Scan for the cell matching the given text and deliver its (X, Y) coordinate at center. 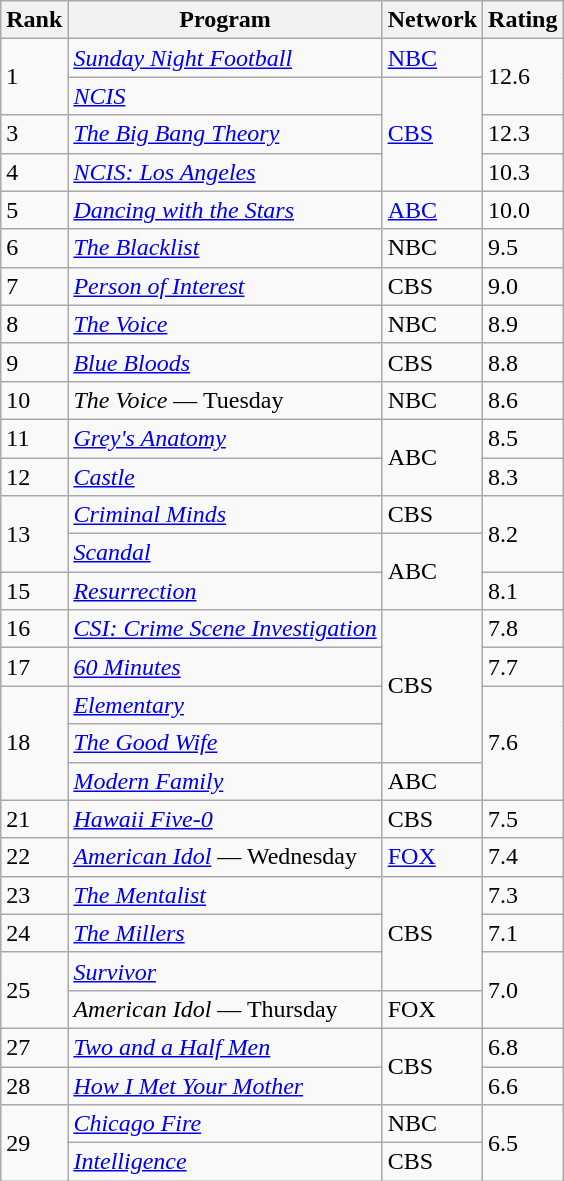
The Big Bang Theory (225, 134)
10.3 (523, 172)
The Blacklist (225, 248)
8 (34, 324)
Sunday Night Football (225, 58)
American Idol — Thursday (225, 1009)
27 (34, 1047)
Grey's Anatomy (225, 438)
22 (34, 857)
Modern Family (225, 781)
CSI: Crime Scene Investigation (225, 629)
6.8 (523, 1047)
The Voice (225, 324)
Program (225, 20)
8.6 (523, 400)
11 (34, 438)
10 (34, 400)
NCIS: Los Angeles (225, 172)
15 (34, 591)
Castle (225, 477)
28 (34, 1085)
8.1 (523, 591)
Rank (34, 20)
7.4 (523, 857)
7.8 (523, 629)
4 (34, 172)
60 Minutes (225, 667)
The Millers (225, 933)
5 (34, 210)
12 (34, 477)
12.3 (523, 134)
7 (34, 286)
Intelligence (225, 1162)
Hawaii Five-0 (225, 819)
23 (34, 895)
7.1 (523, 933)
7.0 (523, 990)
The Good Wife (225, 743)
Dancing with the Stars (225, 210)
25 (34, 990)
How I Met Your Mother (225, 1085)
7.3 (523, 895)
Chicago Fire (225, 1124)
9.5 (523, 248)
Network (432, 20)
Resurrection (225, 591)
10.0 (523, 210)
Person of Interest (225, 286)
8.5 (523, 438)
7.5 (523, 819)
8.2 (523, 534)
1 (34, 77)
6.6 (523, 1085)
6.5 (523, 1143)
7.6 (523, 743)
29 (34, 1143)
The Voice — Tuesday (225, 400)
12.6 (523, 77)
13 (34, 534)
16 (34, 629)
8.3 (523, 477)
Criminal Minds (225, 515)
24 (34, 933)
6 (34, 248)
Survivor (225, 971)
Two and a Half Men (225, 1047)
Scandal (225, 553)
9 (34, 362)
Rating (523, 20)
American Idol — Wednesday (225, 857)
Blue Bloods (225, 362)
7.7 (523, 667)
8.8 (523, 362)
18 (34, 743)
3 (34, 134)
21 (34, 819)
17 (34, 667)
9.0 (523, 286)
The Mentalist (225, 895)
NCIS (225, 96)
8.9 (523, 324)
Elementary (225, 705)
